Identify which cell holds the provided text, then report its [X, Y] central coordinate. 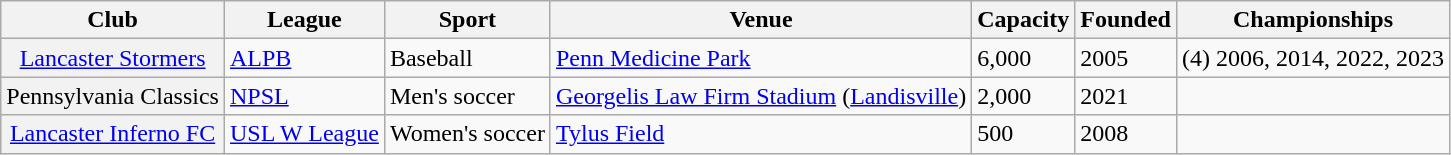
Baseball [467, 58]
2008 [1126, 134]
2,000 [1024, 96]
Founded [1126, 20]
500 [1024, 134]
League [304, 20]
NPSL [304, 96]
2005 [1126, 58]
ALPB [304, 58]
6,000 [1024, 58]
Women's soccer [467, 134]
Penn Medicine Park [760, 58]
Club [113, 20]
Tylus Field [760, 134]
Men's soccer [467, 96]
(4) 2006, 2014, 2022, 2023 [1312, 58]
Pennsylvania Classics [113, 96]
Capacity [1024, 20]
USL W League [304, 134]
2021 [1126, 96]
Georgelis Law Firm Stadium (Landisville) [760, 96]
Lancaster Stormers [113, 58]
Lancaster Inferno FC [113, 134]
Championships [1312, 20]
Sport [467, 20]
Venue [760, 20]
